From the cell containing the given text, extract its center point as [X, Y] coordinate. 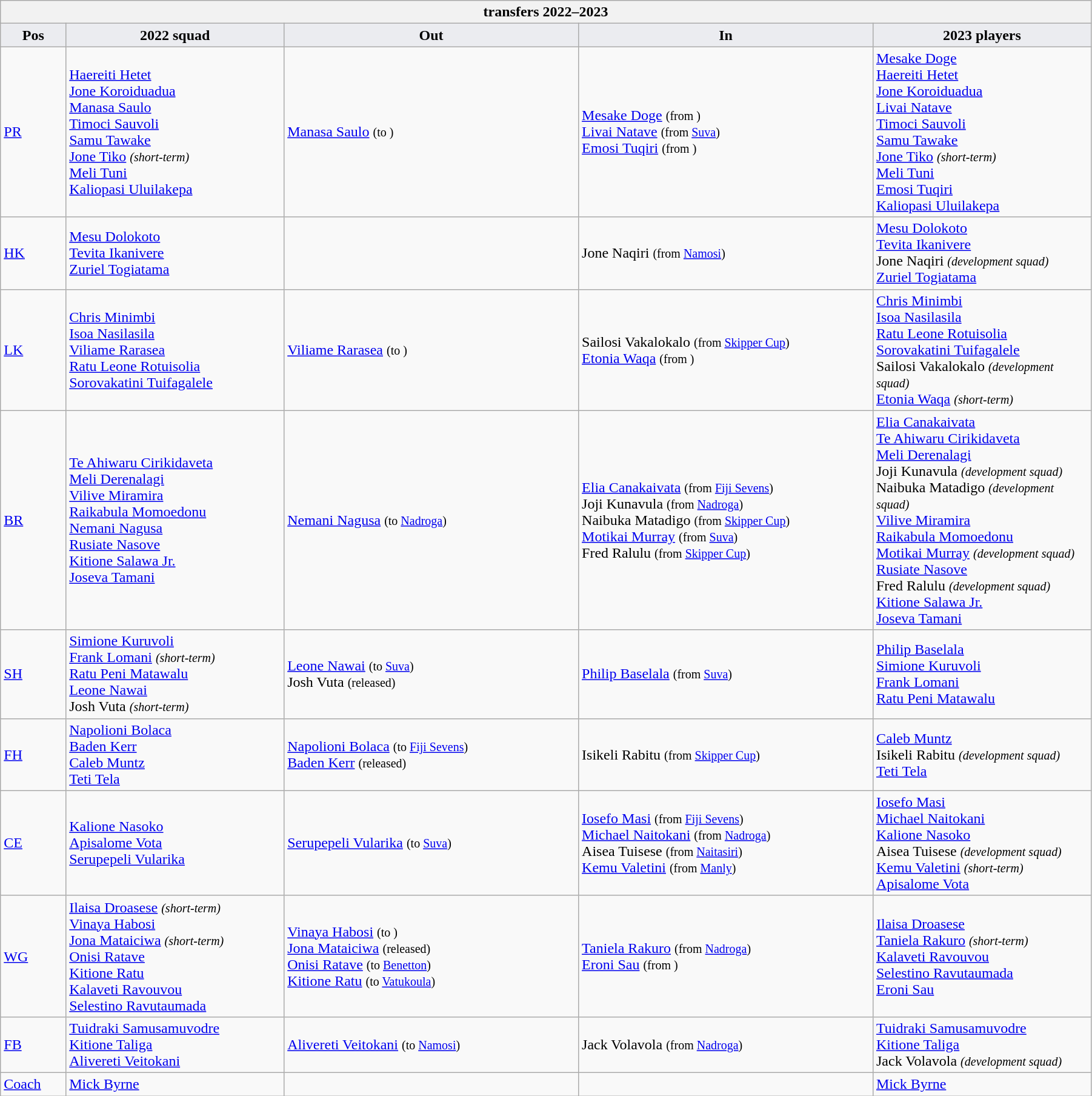
2023 players [982, 35]
Out [431, 35]
Vinaya Habosi (to ) Jona Mataiciwa (released) Onisi Ratave (to Benetton) Kitione Ratu (to Vatukoula) [431, 956]
Iosefo Masi (from Fiji Sevens) Michael Naitokani (from Nadroga) Aisea Tuisese (from Naitasiri) Kemu Valetini (from Manly) [726, 843]
Kalione Nasoko Apisalome Vota Serupepeli Vularika [175, 843]
Leone Nawai (to Suva) Josh Vuta (released) [431, 674]
Haereiti Hetet Jone Koroiduadua Manasa Saulo Timoci Sauvoli Samu Tawake Jone Tiko (short-term) Meli Tuni Kaliopasi Uluilakepa [175, 132]
Mesake Doge (from ) Livai Natave (from Suva) Emosi Tuqiri (from ) [726, 132]
Jone Naqiri (from Namosi) [726, 253]
Tuidraki Samusamuvodre Kitione Taliga Alivereti Veitokani [175, 1044]
Chris Minimbi Isoa Nasilasila Ratu Leone Rotuisolia Sorovakatini Tuifagalele Sailosi Vakalokalo (development squad) Etonia Waqa (short-term) [982, 350]
BR [33, 520]
Sailosi Vakalokalo (from Skipper Cup) Etonia Waqa (from ) [726, 350]
transfers 2022–2023 [546, 12]
CE [33, 843]
FH [33, 754]
Tuidraki Samusamuvodre Kitione Taliga Jack Volavola (development squad) [982, 1044]
Philip Baselala Simione Kuruvoli Frank Lomani Ratu Peni Matawalu [982, 674]
WG [33, 956]
Chris Minimbi Isoa Nasilasila Viliame Rarasea Ratu Leone Rotuisolia Sorovakatini Tuifagalele [175, 350]
In [726, 35]
Coach [33, 1084]
Napolioni Bolaca Baden Kerr Caleb Muntz Teti Tela [175, 754]
Ilaisa Droasese Taniela Rakuro (short-term) Kalaveti Ravouvou Selestino Ravutaumada Eroni Sau [982, 956]
2022 squad [175, 35]
Ilaisa Droasese (short-term) Vinaya Habosi Jona Mataiciwa (short-term) Onisi Ratave Kitione Ratu Kalaveti Ravouvou Selestino Ravutaumada [175, 956]
Mesu Dolokoto Tevita Ikanivere Jone Naqiri (development squad) Zuriel Togiatama [982, 253]
Alivereti Veitokani (to Namosi) [431, 1044]
Jack Volavola (from Nadroga) [726, 1044]
SH [33, 674]
PR [33, 132]
Philip Baselala (from Suva) [726, 674]
Isikeli Rabitu (from Skipper Cup) [726, 754]
Napolioni Bolaca (to Fiji Sevens) Baden Kerr (released) [431, 754]
HK [33, 253]
Manasa Saulo (to ) [431, 132]
Caleb Muntz Isikeli Rabitu (development squad) Teti Tela [982, 754]
Iosefo Masi Michael Naitokani Kalione Nasoko Aisea Tuisese (development squad) Kemu Valetini (short-term) Apisalome Vota [982, 843]
Serupepeli Vularika (to Suva) [431, 843]
Pos [33, 35]
FB [33, 1044]
Viliame Rarasea (to ) [431, 350]
Simione Kuruvoli Frank Lomani (short-term) Ratu Peni Matawalu Leone Nawai Josh Vuta (short-term) [175, 674]
Taniela Rakuro (from Nadroga) Eroni Sau (from ) [726, 956]
Nemani Nagusa (to Nadroga) [431, 520]
Mesu Dolokoto Tevita Ikanivere Zuriel Togiatama [175, 253]
LK [33, 350]
Te Ahiwaru Cirikidaveta Meli Derenalagi Vilive Miramira Raikabula Momoedonu Nemani Nagusa Rusiate Nasove Kitione Salawa Jr. Joseva Tamani [175, 520]
